Output the [X, Y] coordinate of the center of the cell containing the given text.  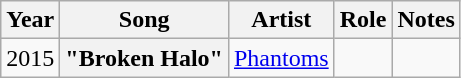
2015 [30, 58]
Year [30, 20]
Artist [281, 20]
Phantoms [281, 58]
"Broken Halo" [144, 58]
Song [144, 20]
Notes [426, 20]
Role [363, 20]
